For the text-containing cell, return its midpoint in (x, y) coordinate format. 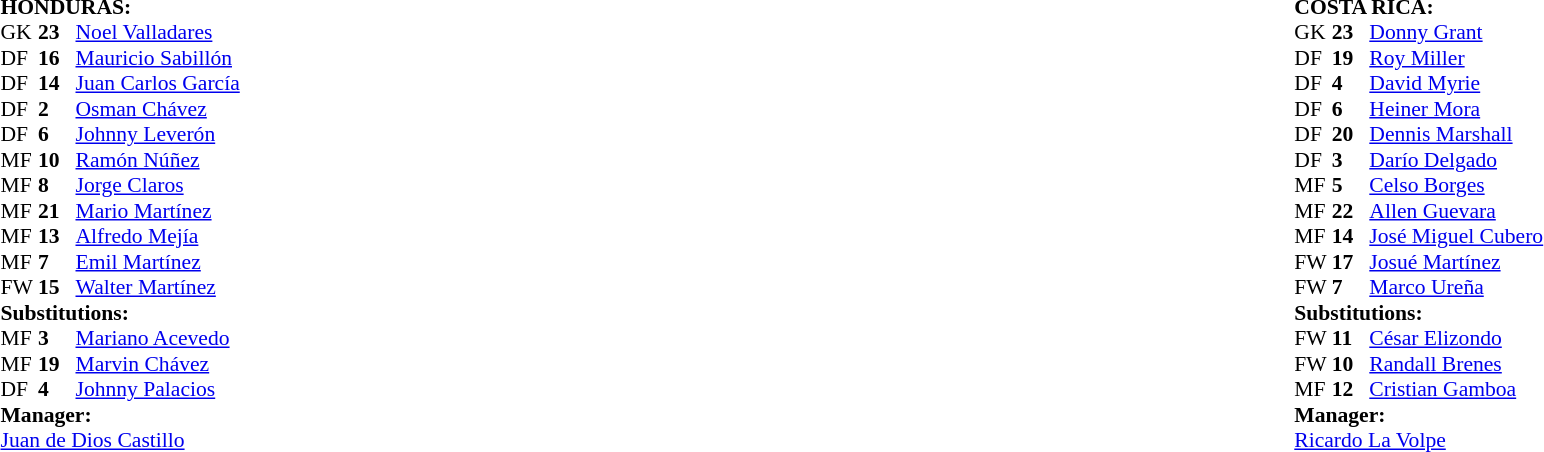
Johnny Leverón (158, 135)
Marco Ureña (1456, 287)
Josué Martínez (1456, 262)
17 (1351, 262)
Emil Martínez (158, 262)
Ramón Núñez (158, 160)
Johnny Palacios (158, 389)
Celso Borges (1456, 185)
Donny Grant (1456, 33)
Mariano Acevedo (158, 339)
11 (1351, 339)
Osman Chávez (158, 109)
5 (1351, 185)
8 (57, 185)
Mario Martínez (158, 211)
2 (57, 109)
21 (57, 211)
Marvin Chávez (158, 364)
16 (57, 58)
22 (1351, 211)
Heiner Mora (1456, 109)
Juan Carlos García (158, 83)
Walter Martínez (158, 287)
13 (57, 237)
Dennis Marshall (1456, 135)
Roy Miller (1456, 58)
12 (1351, 389)
Jorge Claros (158, 185)
José Miguel Cubero (1456, 237)
David Myrie (1456, 83)
15 (57, 287)
Allen Guevara (1456, 211)
César Elizondo (1456, 339)
Noel Valladares (158, 33)
Randall Brenes (1456, 364)
Alfredo Mejía (158, 237)
Cristian Gamboa (1456, 389)
20 (1351, 135)
Mauricio Sabillón (158, 58)
Darío Delgado (1456, 160)
